Return the [x, y] coordinate for the center point of the cell that contains the specified text.  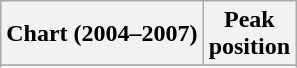
Peakposition [249, 34]
Chart (2004–2007) [102, 34]
